Capture the cell that displays the provided text and extract its (x, y) central coordinate. 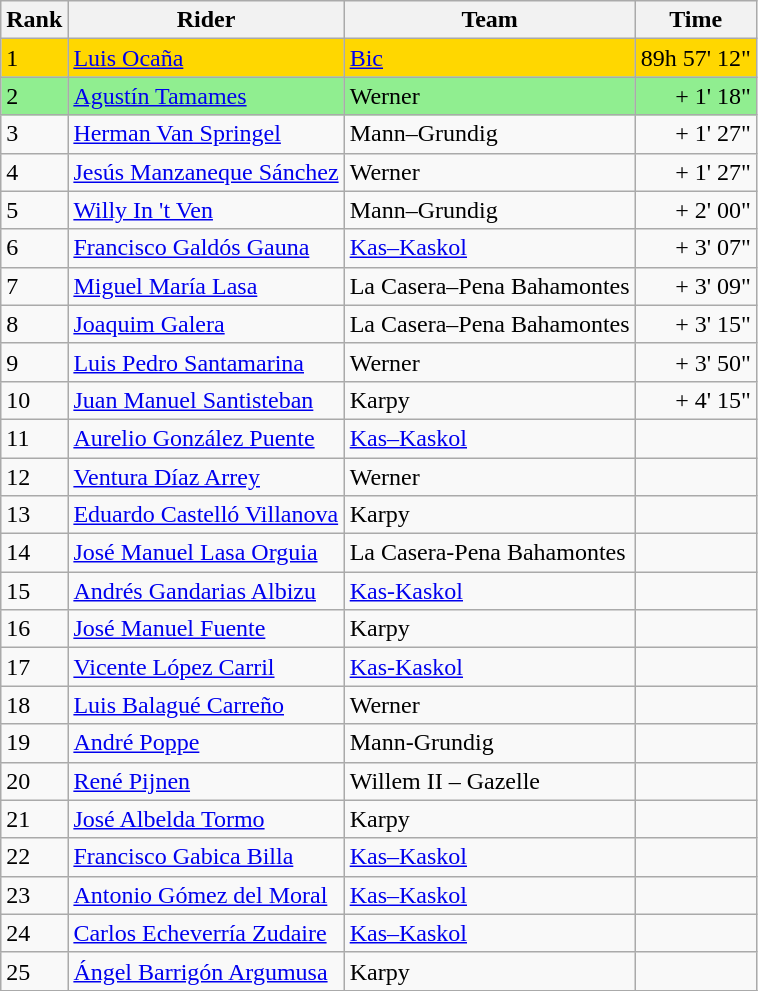
23 (34, 895)
10 (34, 400)
Ventura Díaz Arrey (206, 477)
Mann-Grundig (490, 743)
8 (34, 324)
25 (34, 971)
Vicente López Carril (206, 667)
Eduardo Castelló Villanova (206, 515)
Antonio Gómez del Moral (206, 895)
Bic (490, 58)
Joaquim Galera (206, 324)
89h 57' 12" (696, 58)
Rider (206, 20)
Luis Balagué Carreño (206, 705)
Juan Manuel Santisteban (206, 400)
24 (34, 933)
José Albelda Tormo (206, 819)
16 (34, 629)
René Pijnen (206, 781)
Aurelio González Puente (206, 438)
+ 4' 15" (696, 400)
5 (34, 210)
+ 3' 15" (696, 324)
+ 3' 07" (696, 248)
20 (34, 781)
La Casera-Pena Bahamontes (490, 553)
Willy In 't Ven (206, 210)
Team (490, 20)
17 (34, 667)
André Poppe (206, 743)
Andrés Gandarias Albizu (206, 591)
+ 2' 00" (696, 210)
4 (34, 172)
Carlos Echeverría Zudaire (206, 933)
Agustín Tamames (206, 96)
19 (34, 743)
+ 1' 18" (696, 96)
Rank (34, 20)
22 (34, 857)
13 (34, 515)
Willem II – Gazelle (490, 781)
9 (34, 362)
14 (34, 553)
José Manuel Lasa Orguia (206, 553)
José Manuel Fuente (206, 629)
2 (34, 96)
7 (34, 286)
+ 3' 09" (696, 286)
Miguel María Lasa (206, 286)
Francisco Gabica Billa (206, 857)
+ 3' 50" (696, 362)
11 (34, 438)
18 (34, 705)
Luis Pedro Santamarina (206, 362)
Ángel Barrigón Argumusa (206, 971)
Jesús Manzaneque Sánchez (206, 172)
Francisco Galdós Gauna (206, 248)
Luis Ocaña (206, 58)
1 (34, 58)
21 (34, 819)
15 (34, 591)
Time (696, 20)
6 (34, 248)
12 (34, 477)
3 (34, 134)
Herman Van Springel (206, 134)
